Capture the cell that displays the provided text and extract its [x, y] central coordinate. 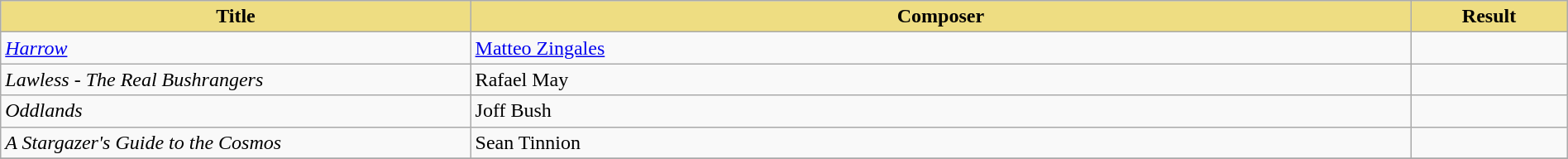
Rafael May [941, 79]
Oddlands [236, 111]
Sean Tinnion [941, 142]
Matteo Zingales [941, 48]
Joff Bush [941, 111]
Result [1489, 17]
A Stargazer's Guide to the Cosmos [236, 142]
Lawless - The Real Bushrangers [236, 79]
Title [236, 17]
Harrow [236, 48]
Composer [941, 17]
